Provide the [X, Y] coordinate of the cell's center where the given text is located.  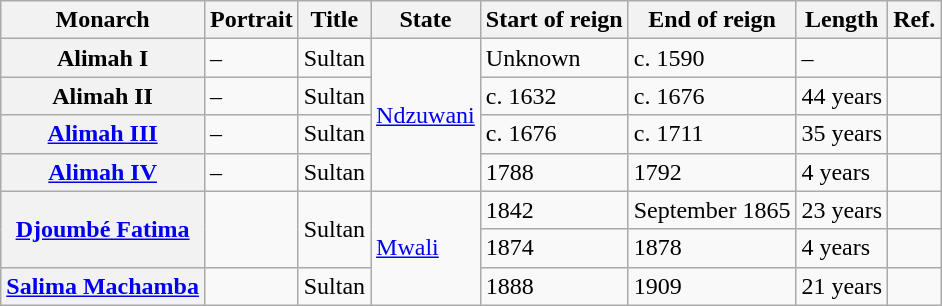
c. 1632 [554, 96]
c. 1711 [712, 134]
Ref. [914, 20]
23 years [842, 210]
c. 1590 [712, 58]
1878 [712, 248]
Alimah III [103, 134]
21 years [842, 286]
Portrait [251, 20]
35 years [842, 134]
End of reign [712, 20]
1909 [712, 286]
Salima Machamba [103, 286]
1788 [554, 172]
Djoumbé Fatima [103, 229]
1888 [554, 286]
1842 [554, 210]
Alimah II [103, 96]
State [426, 20]
Length [842, 20]
Start of reign [554, 20]
1874 [554, 248]
Mwali [426, 248]
Monarch [103, 20]
Alimah IV [103, 172]
September 1865 [712, 210]
44 years [842, 96]
1792 [712, 172]
Ndzuwani [426, 115]
Unknown [554, 58]
Alimah I [103, 58]
Title [334, 20]
